Extract the [X, Y] coordinate from the center of the cell holding the provided text.  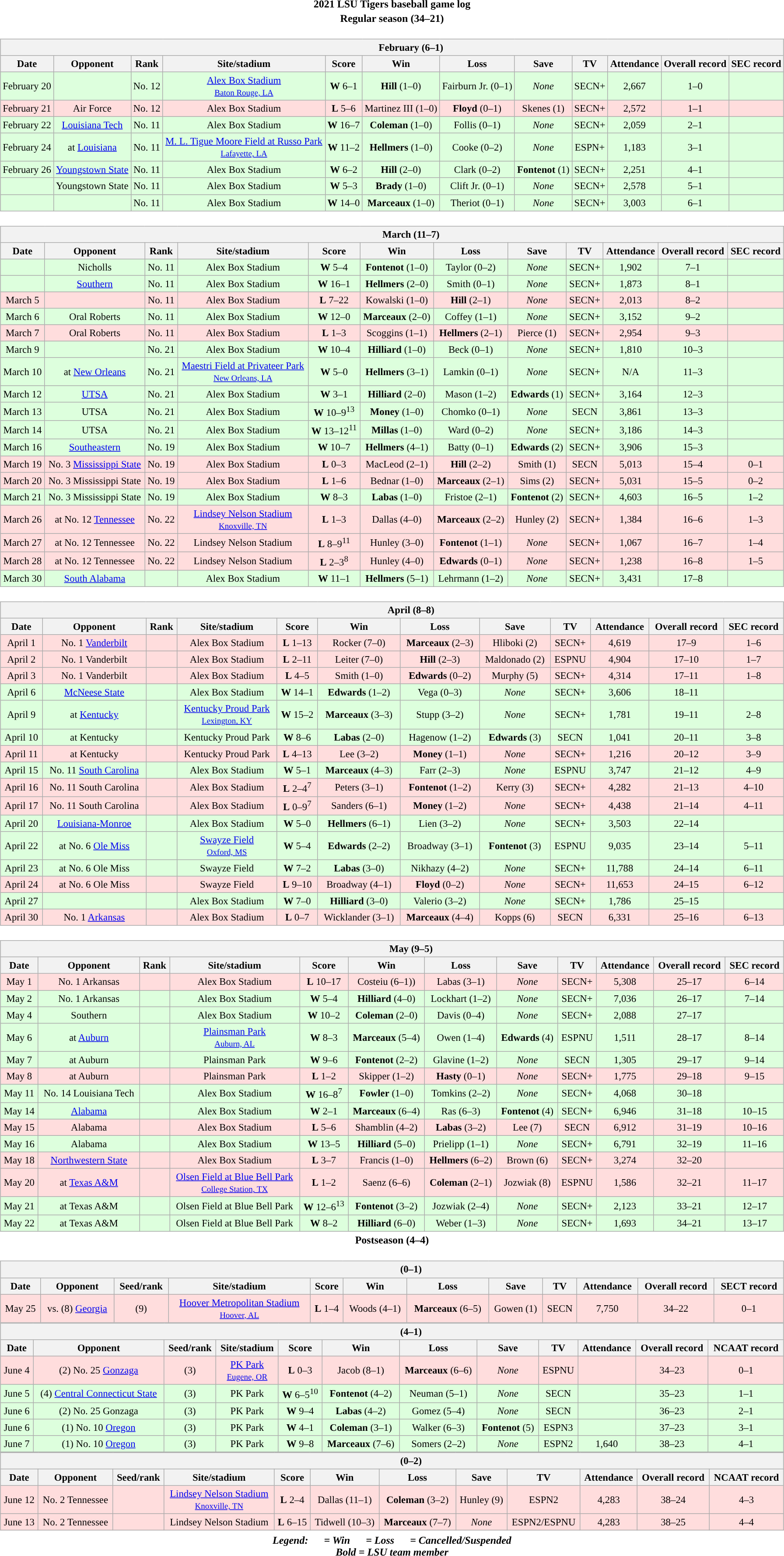
Millas (1–0) [396, 430]
Hilliard (3–0) [359, 901]
2,123 [625, 1206]
Marceaux (6–6) [438, 1370]
1,693 [625, 1223]
May 7 [19, 1060]
Edwards (2) [537, 447]
Sanders (6–1) [359, 806]
May 8 [19, 1076]
N/A [631, 372]
15–5 [693, 481]
W 9–6 [324, 1060]
38–25 [673, 1522]
Tidwell (10–3) [345, 1522]
Skenes (1) [543, 109]
at New Orleans [94, 372]
W 14–1 [297, 692]
16–8 [693, 561]
4–10 [754, 787]
3,003 [634, 203]
1–7 [754, 660]
33–21 [689, 1206]
25–16 [686, 917]
7,750 [607, 1309]
Rocker (7–0) [359, 643]
Smith (0–1) [471, 284]
Coleman (3–1) [360, 1427]
1,183 [634, 147]
Neuman (5–1) [438, 1393]
March 12 [23, 394]
Hill (2–1) [471, 300]
Fontenot (1–1) [471, 542]
20–12 [686, 754]
2,667 [634, 86]
Lee (3–2) [359, 754]
April 10 [21, 737]
6–14 [754, 982]
3,503 [619, 823]
Marceaux (2–0) [396, 316]
1–5 [756, 561]
February 24 [27, 147]
Hilliard (2–0) [396, 394]
3,861 [631, 411]
W 9–8 [300, 1444]
Peters (3–1) [359, 787]
Marceaux (2–1) [471, 481]
Wicklander (3–1) [359, 917]
L 9–10 [297, 885]
6–12 [754, 885]
Hilliard (5–0) [387, 1144]
Dallas (4–0) [396, 519]
17–9 [686, 643]
Coleman (1–0) [401, 125]
34–22 [675, 1309]
19–11 [686, 714]
Fontenot (3–2) [387, 1206]
W 15–2 [297, 714]
Jozwiak (2–4) [461, 1206]
1,216 [619, 754]
17–11 [686, 676]
Labas (3–0) [359, 868]
April 1 [21, 643]
L 2–47 [297, 787]
6,912 [625, 1127]
5,013 [631, 464]
Smith (1) [537, 464]
L 2–38 [334, 561]
April 3 [21, 676]
March 16 [23, 447]
W 8–2 [324, 1223]
18–11 [686, 692]
Lien (3–2) [440, 823]
Coffey (1–1) [471, 316]
L 0–97 [297, 806]
Smith (1–0) [359, 676]
Davis (0–4) [461, 1015]
1,781 [619, 714]
38–23 [672, 1444]
at Louisiana [92, 147]
Fairburn Jr. (0–1) [477, 86]
Edwards (1–2) [359, 692]
W 6–2 [344, 170]
March 6 [23, 316]
W 5–1 [297, 770]
5–11 [754, 846]
W 5–3 [344, 186]
March 19 [23, 464]
Leiter (7–0) [359, 660]
Hoover Metropolitan StadiumHoover, AL [240, 1309]
1–2 [756, 497]
L 7–22 [334, 300]
10–16 [754, 1127]
32–21 [689, 1183]
5–1 [695, 186]
April 23 [21, 868]
32–20 [689, 1160]
Fontenot (4) [528, 1111]
Fristoe (2–1) [471, 497]
Stupp (3–2) [440, 714]
3,186 [631, 430]
Fontenot (3) [515, 846]
Marceaux (1–0) [401, 203]
37–23 [672, 1427]
L 2–4 [292, 1500]
ESPN2/ESPNU [543, 1522]
Swayze FieldOxford, MS [227, 846]
9–3 [693, 333]
Chomko (0–1) [471, 411]
February 21 [27, 109]
1,786 [619, 901]
(0–2) [392, 1461]
2,578 [634, 186]
Fontenot (2) [537, 497]
Fontenot (1–0) [396, 267]
W 10–2 [324, 1015]
May 15 [19, 1127]
Southeastern [94, 447]
March 20 [23, 481]
30–18 [689, 1093]
Walker (6–3) [438, 1427]
W 10–4 [334, 349]
2,059 [634, 125]
Follis (0–1) [477, 125]
L 0–7 [297, 917]
Floyd (0–2) [440, 885]
1,810 [631, 349]
March 27 [23, 542]
15–4 [693, 464]
17–8 [693, 579]
Hellmers (2–1) [471, 333]
Lamkin (0–1) [471, 372]
Floyd (0–1) [477, 109]
April 24 [21, 885]
April (8–8) [392, 610]
May 18 [19, 1160]
L 1–6 [334, 481]
16–5 [693, 497]
Ras (6–3) [461, 1111]
May 20 [19, 1183]
Somers (2–2) [438, 1444]
Edwards (2–2) [359, 846]
9,035 [619, 846]
4–11 [754, 806]
1–8 [754, 676]
L 1–13 [297, 643]
Edwards (3) [515, 737]
Saenz (6–6) [387, 1183]
17–10 [686, 660]
Money (1–0) [396, 411]
Edwards (1) [537, 394]
11–16 [754, 1144]
23–14 [686, 846]
9–14 [754, 1060]
3,747 [619, 770]
1,511 [625, 1037]
March (11–7) [392, 234]
Brady (1–0) [401, 186]
Brown (6) [528, 1160]
25–15 [686, 901]
L 4–5 [297, 676]
6–13 [754, 917]
March 9 [23, 349]
31–18 [689, 1111]
Woods (4–1) [375, 1309]
Clark (0–2) [477, 170]
April 2 [21, 660]
1,873 [631, 284]
38–24 [673, 1500]
L 2–11 [297, 660]
2,954 [631, 333]
15–3 [693, 447]
June 7 [17, 1444]
Martinez III (1–0) [401, 109]
March 5 [23, 300]
M. L. Tigue Moore Field at Russo ParkLafayette, LA [244, 147]
L 6–15 [292, 1522]
May 11 [19, 1093]
June 13 [19, 1522]
Marceaux (2–3) [440, 643]
W 8–6 [297, 737]
Alex Box StadiumBaton Rouge, LA [244, 86]
March 10 [23, 372]
W 2–1 [324, 1111]
Labas (2–0) [359, 737]
16–7 [693, 542]
Gomez (5–4) [438, 1411]
June 5 [17, 1393]
Beck (0–1) [471, 349]
McNeese State [94, 692]
Prielipp (1–1) [461, 1144]
March 13 [23, 411]
W 11–1 [334, 579]
Marceaux (5–4) [387, 1037]
February (6–1) [392, 47]
L 3–7 [324, 1160]
SECT record [749, 1286]
Ward (0–2) [471, 430]
W 13–5 [324, 1144]
Edwards (0–1) [471, 561]
1,305 [625, 1060]
7–1 [693, 267]
May 2 [19, 998]
35–23 [672, 1393]
4–9 [754, 770]
W 11–2 [344, 147]
W 6–510 [300, 1393]
Glavine (1–2) [461, 1060]
L 8–911 [334, 542]
Plainsman ParkAuburn, AL [234, 1037]
Sims (2) [537, 481]
Fontenot (1–2) [440, 787]
Edwards (0–2) [440, 676]
Pierce (1) [537, 333]
Farr (2–3) [440, 770]
Labas (3–2) [461, 1127]
2,572 [634, 109]
7–14 [754, 998]
4,314 [619, 676]
9–15 [754, 1076]
May 1 [19, 982]
6,331 [619, 917]
29–17 [689, 1060]
9–2 [693, 316]
Cooke (0–2) [477, 147]
13–17 [754, 1223]
Theriot (0–1) [477, 203]
Marceaux (6–4) [387, 1111]
Lockhart (1–2) [461, 998]
Coleman (2–0) [387, 1015]
11–3 [693, 372]
Kopps (6) [515, 917]
Tomkins (2–2) [461, 1093]
24–15 [686, 885]
February 20 [27, 86]
Scoggins (1–1) [396, 333]
No. 14 Louisiana Tech [89, 1093]
Labas (4–2) [360, 1411]
1,067 [631, 542]
2,088 [625, 1015]
Money (1–1) [440, 754]
26–17 [689, 998]
Broadway (4–1) [359, 885]
MacLeod (2–1) [396, 464]
Hilliard (1–0) [396, 349]
12–17 [754, 1206]
Marceaux (2–2) [471, 519]
10–3 [693, 349]
Marceaux (6–5) [448, 1309]
Taylor (0–2) [471, 267]
1,238 [631, 561]
Hasty (0–1) [461, 1076]
12–3 [693, 394]
Lehrmann (1–2) [471, 579]
Vega (0–3) [440, 692]
Murphy (5) [515, 676]
L 4–13 [297, 754]
27–17 [689, 1015]
Hellmers (4–1) [396, 447]
April 9 [21, 714]
Kowalski (1–0) [396, 300]
3,274 [625, 1160]
8–2 [693, 300]
Kentucky Proud ParkLexington, KY [227, 714]
June 4 [17, 1370]
Money (1–2) [440, 806]
W 16–87 [324, 1093]
1–0 [695, 86]
4,068 [625, 1093]
1,586 [625, 1183]
(4) Central Connecticut State [99, 1393]
June 12 [19, 1500]
Marceaux (4–3) [359, 770]
1,775 [625, 1076]
34–21 [689, 1223]
Maestri Field at Privateer ParkNew Orleans, LA [243, 372]
6–11 [754, 868]
April 11 [21, 754]
April 16 [21, 787]
L 10–17 [324, 982]
Hunley (3–0) [396, 542]
Lee (7) [528, 1127]
Hellmers (6–2) [461, 1160]
Fontenot (5) [508, 1427]
3,152 [631, 316]
20–11 [686, 737]
W 10–7 [334, 447]
W 7–2 [297, 868]
11,788 [619, 868]
Jozwiak (8) [528, 1183]
Owen (1–4) [461, 1037]
W 12–613 [324, 1206]
32–19 [689, 1144]
Edwards (4) [528, 1037]
Marceaux (4–4) [440, 917]
May 16 [19, 1144]
4,438 [619, 806]
(0–1) [392, 1269]
Marceaux (3–3) [359, 714]
Costeiu (6–1)) [387, 982]
W 10–913 [334, 411]
3,164 [631, 394]
Louisiana Tech [92, 125]
April 6 [21, 692]
34–23 [672, 1370]
South Alabama [94, 579]
11–17 [754, 1183]
Hill (2–2) [471, 464]
Francis (1–0) [387, 1160]
8–1 [693, 284]
April 27 [21, 901]
Coleman (3–2) [417, 1500]
Hellmers (1–0) [401, 147]
April 17 [21, 806]
Fontenot (4–2) [360, 1393]
Northwestern State [89, 1160]
March 21 [23, 497]
Olsen Field at Blue Bell ParkCollege Station, TX [234, 1183]
1,640 [607, 1444]
February 22 [27, 125]
25–17 [689, 982]
February 26 [27, 170]
Hunley (4–0) [396, 561]
24–14 [686, 868]
Hunley (2) [537, 519]
May (9–5) [392, 949]
Hunley (9) [481, 1500]
3,431 [631, 579]
May 21 [19, 1206]
W 7–0 [297, 901]
Broadway (3–1) [440, 846]
1–6 [754, 643]
3–8 [754, 737]
5,308 [625, 982]
Dallas (11–1) [345, 1500]
W 6–1 [344, 86]
3–9 [754, 754]
2,013 [631, 300]
Clift Jr. (0–1) [477, 186]
21–14 [686, 806]
6–1 [695, 203]
(9) [141, 1309]
April 22 [21, 846]
Fontenot (2–2) [387, 1060]
4,904 [619, 660]
Louisiana-Monroe [94, 823]
ESPN+ [590, 147]
6,946 [625, 1111]
4,282 [619, 787]
March 26 [23, 519]
1–4 [756, 542]
Hilliard (4–0) [387, 998]
Maldonado (2) [515, 660]
2–8 [754, 714]
Marceaux (7–7) [417, 1522]
vs. (8) Georgia [77, 1309]
May 14 [19, 1111]
1,902 [631, 267]
L 1–4 [326, 1309]
6,791 [625, 1144]
1–3 [756, 519]
13–3 [693, 411]
Hellmers (6–1) [359, 823]
7,036 [625, 998]
28–17 [689, 1037]
Hagenow (1–2) [440, 737]
21–12 [686, 770]
Labas (3–1) [461, 982]
36–23 [672, 1411]
Air Force [92, 109]
1,384 [631, 519]
April 30 [21, 917]
29–18 [689, 1076]
Weber (1–3) [461, 1223]
ESPN3 [558, 1427]
April 15 [21, 770]
3,606 [619, 692]
W 14–0 [344, 203]
Shamblin (4–2) [387, 1127]
March 30 [23, 579]
W 3–1 [334, 394]
Labas (1–0) [396, 497]
3,906 [631, 447]
5,031 [631, 481]
Skipper (1–2) [387, 1076]
April 20 [21, 823]
Batty (0–1) [471, 447]
22–14 [686, 823]
4–3 [746, 1500]
March 28 [23, 561]
Hill (2–3) [440, 660]
Hellmers (5–1) [396, 579]
Hilliard (6–0) [387, 1223]
Hill (2–0) [401, 170]
Jacob (8–1) [360, 1370]
4,603 [631, 497]
March 14 [23, 430]
1,041 [619, 737]
11,653 [619, 885]
May 22 [19, 1223]
31–19 [689, 1127]
Gowen (1) [516, 1309]
14–3 [693, 430]
W 16–7 [344, 125]
Fowler (1–0) [387, 1093]
10–15 [754, 1111]
May 25 [21, 1309]
W 13–1211 [334, 430]
Hliboki (2) [515, 643]
May 6 [19, 1037]
Mason (1–2) [471, 394]
PK ParkEugene, OR [247, 1370]
Nikhazy (4–2) [440, 868]
May 4 [19, 1015]
(4–1) [392, 1331]
21–13 [686, 787]
W 4–1 [300, 1427]
W 16–1 [334, 284]
Bednar (1–0) [396, 481]
Nicholls [94, 267]
4–4 [746, 1522]
Valerio (3–2) [440, 901]
Coleman (2–1) [461, 1183]
Hellmers (3–1) [396, 372]
Hellmers (2–0) [396, 284]
Marceaux (7–6) [360, 1444]
Fontenot (1) [543, 170]
8–14 [754, 1037]
March 7 [23, 333]
Hill (1–0) [401, 86]
W 12–0 [334, 316]
Kerry (3) [515, 787]
2,251 [634, 170]
4,619 [619, 643]
0–2 [756, 481]
16–6 [693, 519]
W 9–4 [300, 1411]
